Return the [X, Y] coordinate for the center point of the cell that contains the specified text.  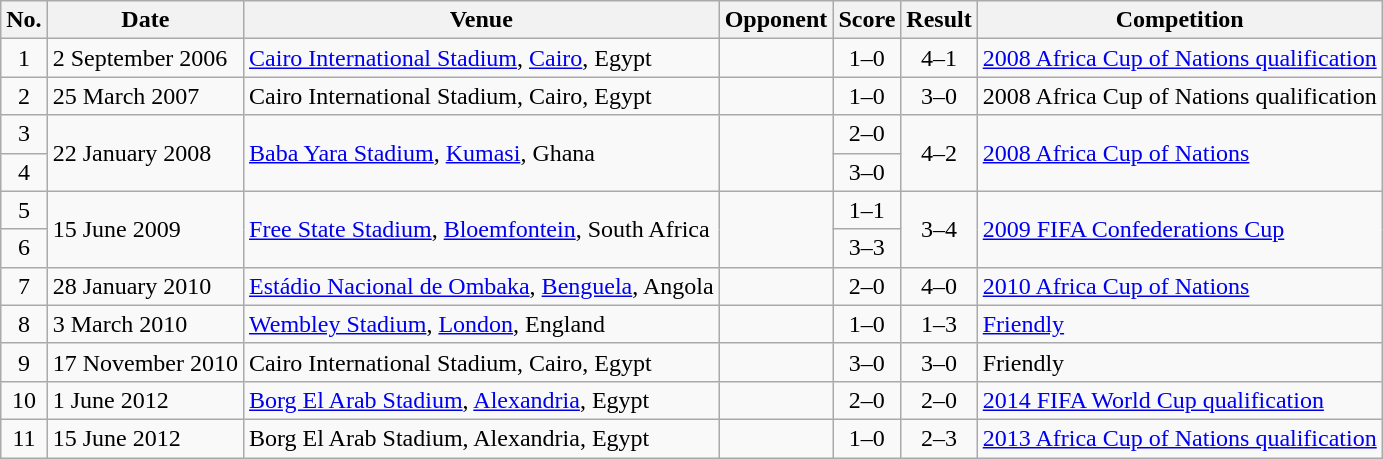
2013 Africa Cup of Nations qualification [1180, 438]
4–1 [939, 58]
17 November 2010 [145, 362]
5 [24, 210]
25 March 2007 [145, 96]
2 September 2006 [145, 58]
15 June 2012 [145, 438]
2 [24, 96]
7 [24, 286]
Baba Yara Stadium, Kumasi, Ghana [482, 153]
2009 FIFA Confederations Cup [1180, 229]
3–3 [867, 248]
Wembley Stadium, London, England [482, 324]
10 [24, 400]
28 January 2010 [145, 286]
Free State Stadium, Bloemfontein, South Africa [482, 229]
9 [24, 362]
2014 FIFA World Cup qualification [1180, 400]
3 [24, 134]
15 June 2009 [145, 229]
6 [24, 248]
22 January 2008 [145, 153]
11 [24, 438]
2–3 [939, 438]
1 June 2012 [145, 400]
1–3 [939, 324]
3–4 [939, 229]
3 March 2010 [145, 324]
Estádio Nacional de Ombaka, Benguela, Angola [482, 286]
4 [24, 172]
Venue [482, 20]
1 [24, 58]
Score [867, 20]
Result [939, 20]
Opponent [776, 20]
4–0 [939, 286]
No. [24, 20]
1–1 [867, 210]
8 [24, 324]
2010 Africa Cup of Nations [1180, 286]
Competition [1180, 20]
4–2 [939, 153]
2008 Africa Cup of Nations [1180, 153]
Date [145, 20]
